Return [X, Y] of the center of cell containing provided text 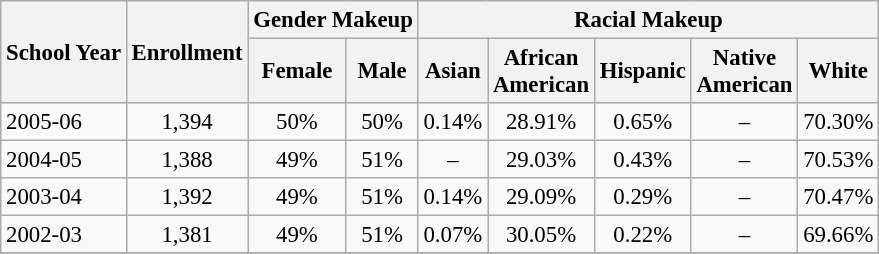
2005-06 [64, 122]
29.03% [542, 160]
Native American [744, 72]
69.66% [838, 235]
Male [382, 72]
1,388 [187, 160]
0.65% [642, 122]
Gender Makeup [333, 20]
70.53% [838, 160]
Racial Makeup [648, 20]
0.07% [452, 235]
30.05% [542, 235]
29.09% [542, 197]
2004-05 [64, 160]
1,392 [187, 197]
2003-04 [64, 197]
0.43% [642, 160]
28.91% [542, 122]
Hispanic [642, 72]
Asian [452, 72]
0.22% [642, 235]
Enrollment [187, 52]
70.47% [838, 197]
2002-03 [64, 235]
White [838, 72]
African American [542, 72]
70.30% [838, 122]
School Year [64, 52]
Female [297, 72]
0.29% [642, 197]
1,394 [187, 122]
1,381 [187, 235]
